For the text-containing cell, return its midpoint in (x, y) coordinate format. 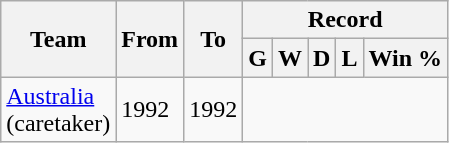
Team (58, 39)
G (258, 58)
Australia(caretaker) (58, 110)
L (350, 58)
To (214, 39)
D (322, 58)
Record (346, 20)
W (290, 58)
From (150, 39)
Win % (406, 58)
